Provide the [x, y] coordinate of the cell's center where the given text is located.  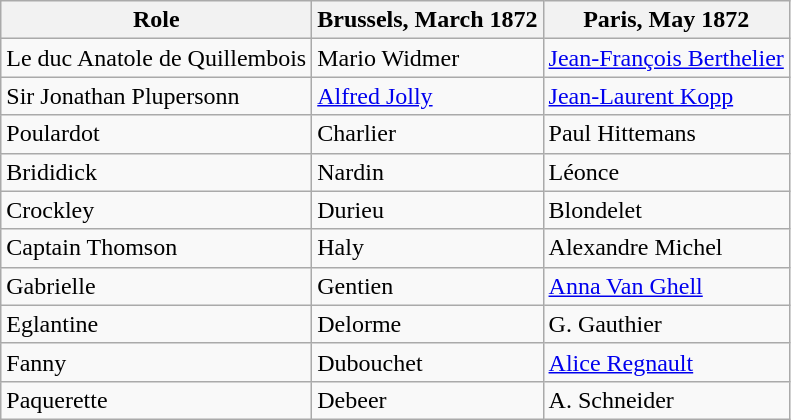
Captain Thomson [156, 248]
Crockley [156, 210]
Léonce [666, 172]
A. Schneider [666, 400]
Le duc Anatole de Quillembois [156, 58]
Haly [428, 248]
Sir Jonathan Plupersonn [156, 96]
Brussels, March 1872 [428, 20]
Dubouchet [428, 362]
Gabrielle [156, 286]
Fanny [156, 362]
Blondelet [666, 210]
Alice Regnault [666, 362]
Alfred Jolly [428, 96]
Paul Hittemans [666, 134]
Role [156, 20]
Paquerette [156, 400]
Debeer [428, 400]
Durieu [428, 210]
G. Gauthier [666, 324]
Brididick [156, 172]
Delorme [428, 324]
Jean-Laurent Kopp [666, 96]
Nardin [428, 172]
Anna Van Ghell [666, 286]
Poulardot [156, 134]
Alexandre Michel [666, 248]
Charlier [428, 134]
Mario Widmer [428, 58]
Gentien [428, 286]
Jean-François Berthelier [666, 58]
Eglantine [156, 324]
Paris, May 1872 [666, 20]
